Extract the [x, y] coordinate from the center of the cell holding the provided text.  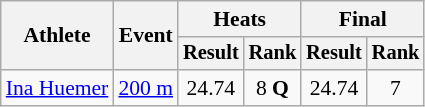
7 [396, 88]
200 m [146, 88]
Event [146, 36]
Final [362, 19]
Athlete [58, 36]
Heats [240, 19]
Ina Huemer [58, 88]
8 Q [273, 88]
